Determine the [x, y] coordinate at the center of the cell enclosing the given text.  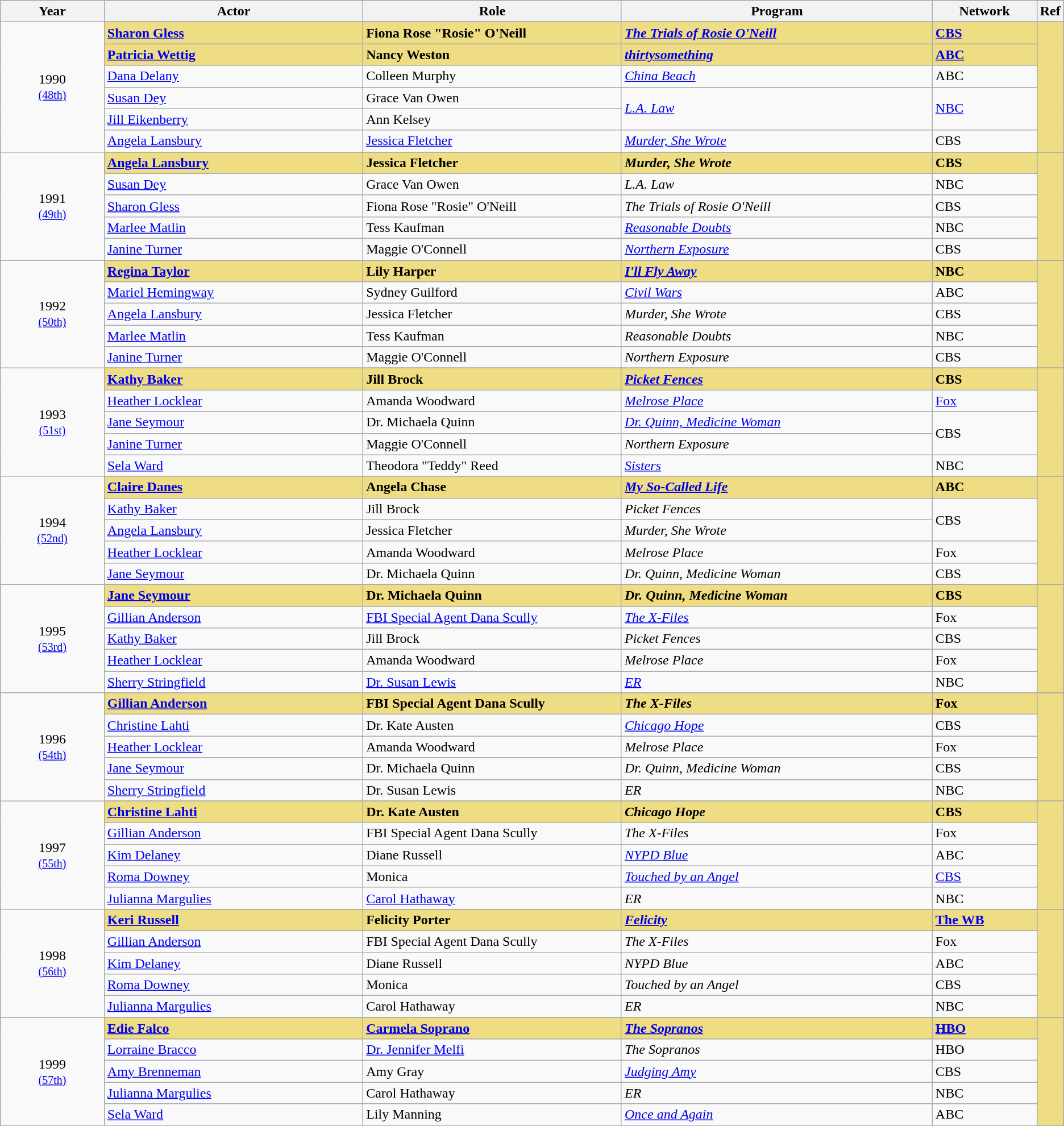
1992 (50th) [52, 314]
1991 (49th) [52, 206]
Lily Manning [492, 1115]
I'll Fly Away [776, 271]
1990 (48th) [52, 87]
Edie Falco [233, 1028]
Year [52, 11]
1997 (55th) [52, 855]
Keri Russell [233, 920]
Regina Taylor [233, 271]
1996 (54th) [52, 747]
Role [492, 11]
1993 (51st) [52, 422]
Dana Delany [233, 76]
Lorraine Bracco [233, 1050]
Civil Wars [776, 293]
Nancy Weston [492, 55]
thirtysomething [776, 55]
China Beach [776, 76]
Judging Amy [776, 1071]
Sisters [776, 466]
Amy Gray [492, 1071]
Jill Eikenberry [233, 119]
1998 (56th) [52, 963]
Ref [1050, 11]
Carmela Soprano [492, 1028]
Felicity Porter [492, 920]
Ann Kelsey [492, 119]
Sydney Guilford [492, 293]
1995 (53rd) [52, 638]
Amy Brenneman [233, 1071]
The WB [984, 920]
Network [984, 11]
1994 (52nd) [52, 530]
Once and Again [776, 1115]
Felicity [776, 920]
Program [776, 11]
My So-Called Life [776, 487]
Angela Chase [492, 487]
Claire Danes [233, 487]
1999 (57th) [52, 1071]
Theodora "Teddy" Reed [492, 466]
Lily Harper [492, 271]
Colleen Murphy [492, 76]
Actor [233, 11]
Dr. Jennifer Melfi [492, 1050]
Mariel Hemingway [233, 293]
Patricia Wettig [233, 55]
